Return the [X, Y] coordinate for the center point of the cell that contains the specified text.  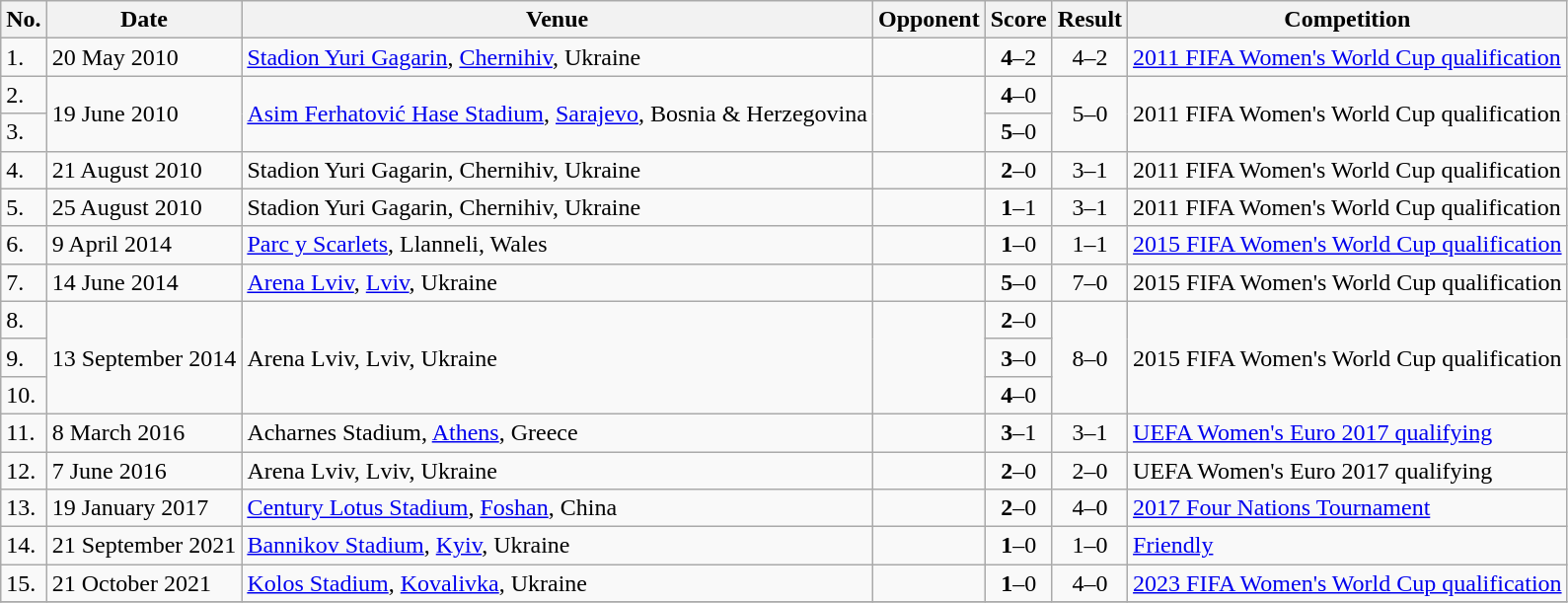
4. [24, 170]
12. [24, 471]
Friendly [1348, 546]
14. [24, 546]
Score [1018, 20]
Century Lotus Stadium, Foshan, China [558, 508]
6. [24, 245]
9 April 2014 [144, 245]
Acharnes Stadium, Athens, Greece [558, 432]
8 March 2016 [144, 432]
7–0 [1089, 282]
19 June 2010 [144, 113]
Kolos Stadium, Kovalivka, Ukraine [558, 583]
11. [24, 432]
2017 Four Nations Tournament [1348, 508]
5. [24, 207]
Opponent [929, 20]
20 May 2010 [144, 57]
2. [24, 95]
9. [24, 357]
21 August 2010 [144, 170]
8. [24, 320]
Parc y Scarlets, Llanneli, Wales [558, 245]
Venue [558, 20]
8–0 [1089, 357]
7 June 2016 [144, 471]
Result [1089, 20]
14 June 2014 [144, 282]
3–0 [1018, 357]
25 August 2010 [144, 207]
Competition [1348, 20]
3. [24, 132]
21 September 2021 [144, 546]
15. [24, 583]
21 October 2021 [144, 583]
7. [24, 282]
13. [24, 508]
19 January 2017 [144, 508]
Asim Ferhatović Hase Stadium, Sarajevo, Bosnia & Herzegovina [558, 113]
10. [24, 395]
Date [144, 20]
2023 FIFA Women's World Cup qualification [1348, 583]
13 September 2014 [144, 357]
1. [24, 57]
Bannikov Stadium, Kyiv, Ukraine [558, 546]
No. [24, 20]
